Return (x, y) of the center of cell containing provided text 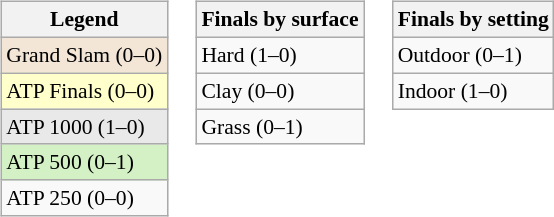
Outdoor (0–1) (474, 55)
Indoor (1–0) (474, 91)
Clay (0–0) (280, 91)
ATP Finals (0–0) (84, 91)
Grand Slam (0–0) (84, 55)
Legend (84, 20)
Grass (0–1) (280, 127)
ATP 1000 (1–0) (84, 127)
Finals by surface (280, 20)
Hard (1–0) (280, 55)
ATP 500 (0–1) (84, 162)
Finals by setting (474, 20)
ATP 250 (0–0) (84, 198)
